Pinpoint the cell where the given text exists, returning its (X, Y) midpoint coordinate. 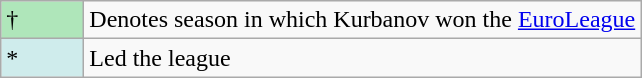
† (42, 20)
Denotes season in which Kurbanov won the EuroLeague (362, 20)
Led the league (362, 58)
* (42, 58)
